Identify which cell holds the provided text, then report its [x, y] central coordinate. 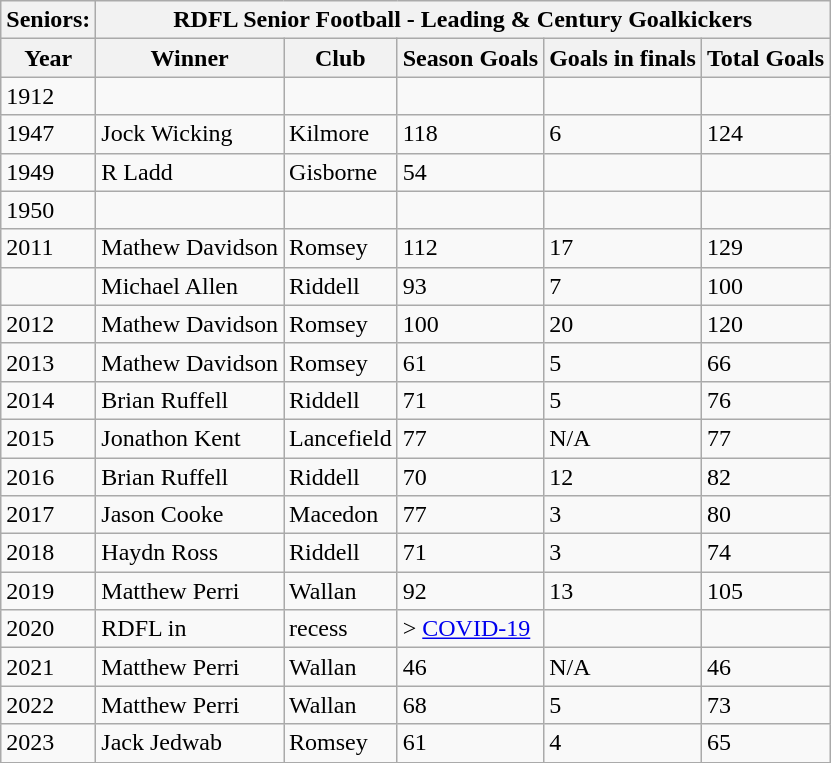
12 [623, 477]
Jonathon Kent [190, 438]
2021 [48, 667]
74 [765, 553]
Year [48, 58]
RDFL in [190, 629]
Kilmore [341, 134]
54 [470, 172]
1947 [48, 134]
Jock Wicking [190, 134]
Lancefield [341, 438]
2014 [48, 400]
2023 [48, 743]
2011 [48, 248]
R Ladd [190, 172]
7 [623, 286]
Seniors: [48, 20]
118 [470, 134]
112 [470, 248]
6 [623, 134]
1949 [48, 172]
2022 [48, 705]
1912 [48, 96]
13 [623, 591]
2013 [48, 362]
Total Goals [765, 58]
Season Goals [470, 58]
Goals in finals [623, 58]
93 [470, 286]
Michael Allen [190, 286]
76 [765, 400]
73 [765, 705]
20 [623, 324]
2015 [48, 438]
70 [470, 477]
17 [623, 248]
Club [341, 58]
65 [765, 743]
Jack Jedwab [190, 743]
92 [470, 591]
2017 [48, 515]
129 [765, 248]
RDFL Senior Football - Leading & Century Goalkickers [463, 20]
4 [623, 743]
80 [765, 515]
Jason Cooke [190, 515]
Haydn Ross [190, 553]
2018 [48, 553]
Gisborne [341, 172]
66 [765, 362]
recess [341, 629]
68 [470, 705]
1950 [48, 210]
2019 [48, 591]
Macedon [341, 515]
2012 [48, 324]
Winner [190, 58]
124 [765, 134]
> COVID-19 [470, 629]
82 [765, 477]
120 [765, 324]
2016 [48, 477]
2020 [48, 629]
105 [765, 591]
